Identify which cell holds the provided text, then report its (x, y) central coordinate. 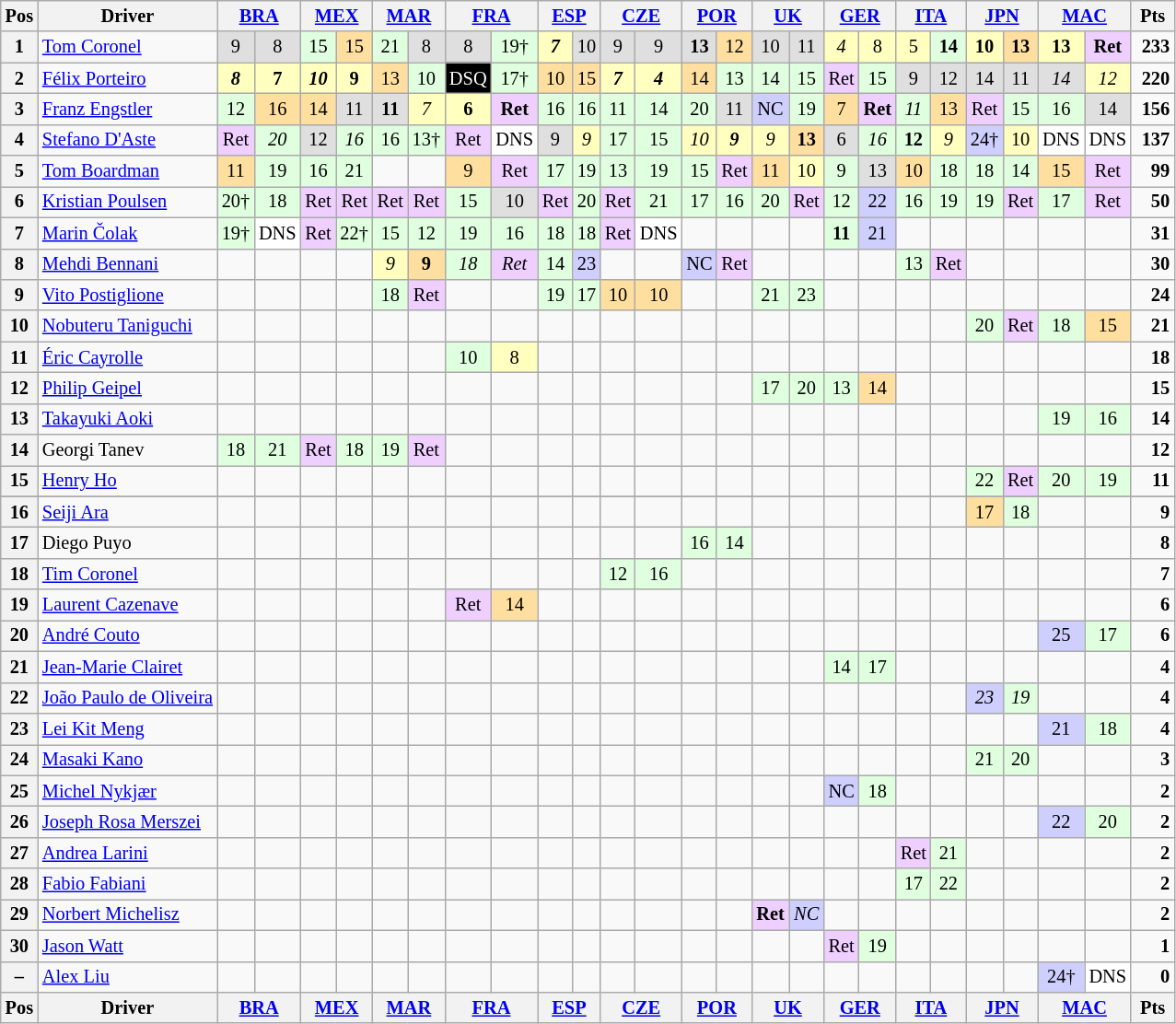
Laurent Cazenave (127, 605)
Jean-Marie Clairet (127, 667)
Mehdi Bennani (127, 264)
Éric Cayrolle (127, 357)
Nobuteru Taniguchi (127, 326)
Georgi Tanev (127, 450)
Tom Coronel (127, 47)
Alex Liu (127, 977)
20† (236, 202)
Andrea Larini (127, 853)
99 (1153, 171)
137 (1153, 140)
Takayuki Aoki (127, 419)
Félix Porteiro (127, 78)
Stefano D'Aste (127, 140)
0 (1153, 977)
27 (19, 853)
Henry Ho (127, 481)
Diego Puyo (127, 542)
17† (514, 78)
Seiji Ara (127, 512)
50 (1153, 202)
Tim Coronel (127, 574)
Kristian Poulsen (127, 202)
Masaki Kano (127, 760)
Philip Geipel (127, 388)
29 (19, 914)
156 (1153, 109)
Fabio Fabiani (127, 884)
31 (1153, 233)
João Paulo de Oliveira (127, 698)
Joseph Rosa Merszei (127, 821)
DSQ (468, 78)
– (19, 977)
22† (355, 233)
Jason Watt (127, 946)
220 (1153, 78)
233 (1153, 47)
Michel Nykjær (127, 791)
Marin Čolak (127, 233)
28 (19, 884)
Norbert Michelisz (127, 914)
Vito Postiglione (127, 295)
Lei Kit Meng (127, 728)
Tom Boardman (127, 171)
Franz Engstler (127, 109)
26 (19, 821)
13† (426, 140)
André Couto (127, 635)
